Identify which cell holds the provided text, then report its [X, Y] central coordinate. 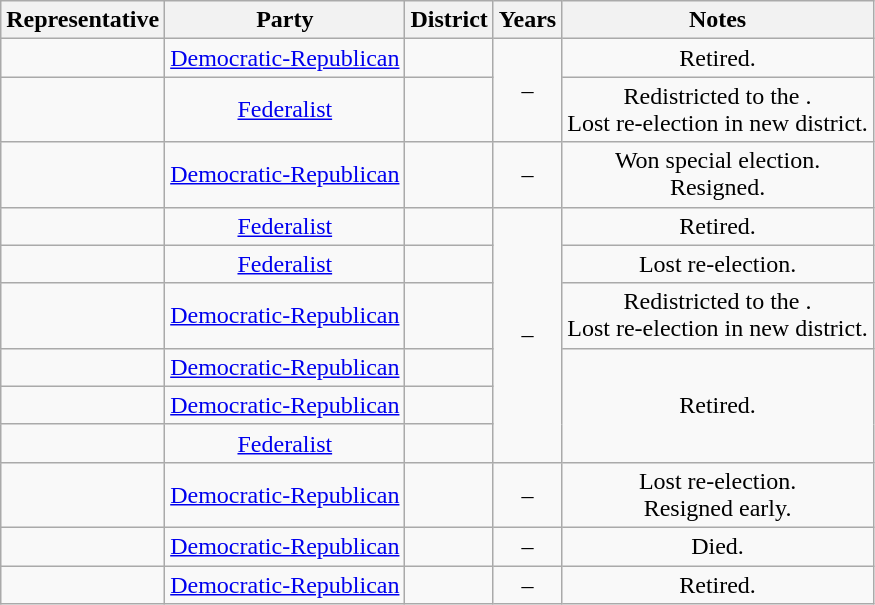
District [449, 20]
Notes [718, 20]
Lost re-election. [718, 264]
Party [285, 20]
Representative [83, 20]
Won special election.Resigned. [718, 174]
Lost re-election.Resigned early. [718, 494]
Died. [718, 546]
Years [527, 20]
